Pinpoint the cell where the given text exists, returning its [x, y] midpoint coordinate. 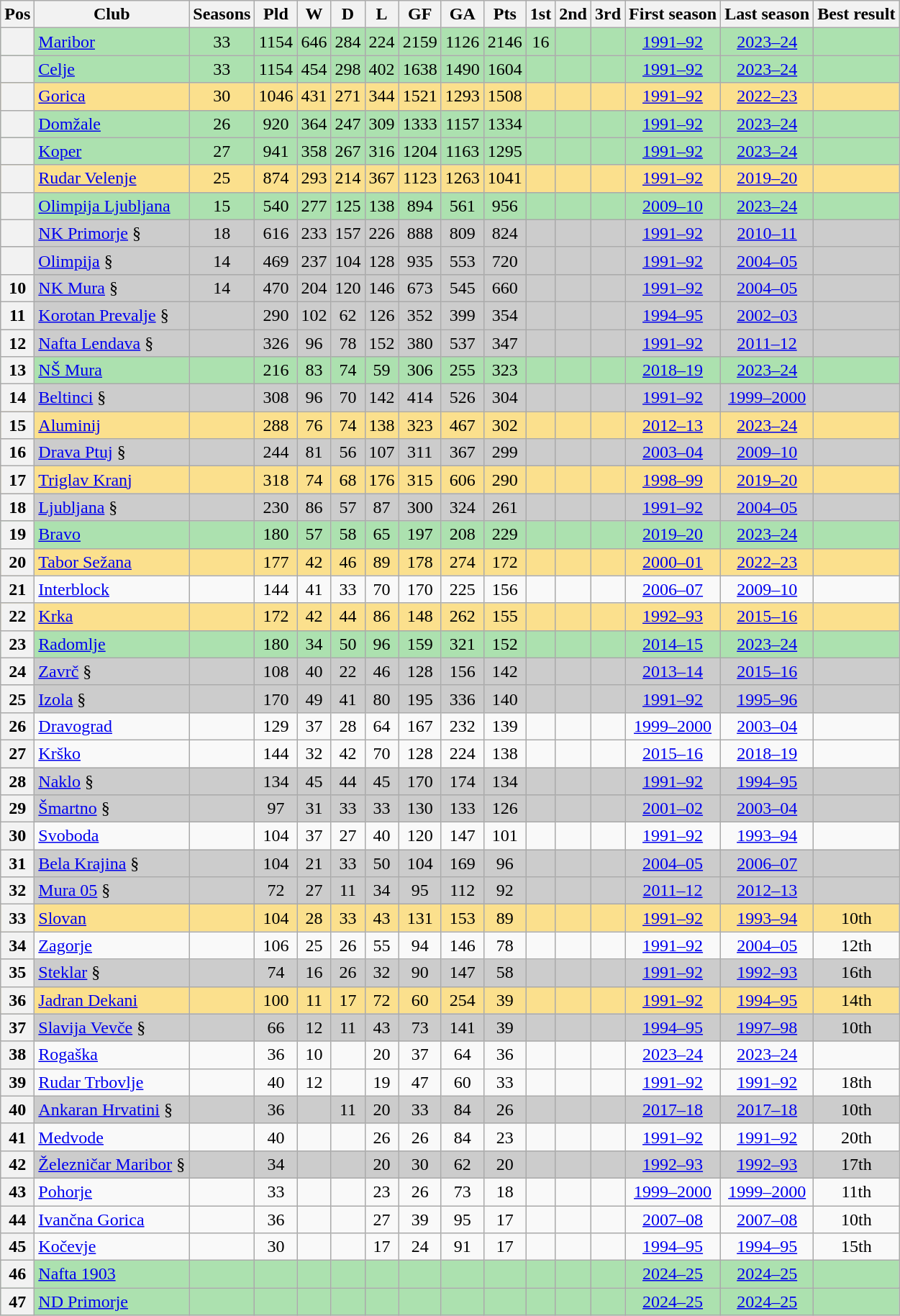
Medvode [112, 1137]
1998–99 [673, 480]
380 [420, 343]
Seasons [222, 14]
56 [348, 453]
155 [505, 617]
284 [348, 42]
1163 [462, 151]
97 [276, 809]
894 [420, 206]
326 [276, 343]
NK Primorje § [112, 233]
537 [462, 343]
Rogaška [112, 1055]
Krško [112, 753]
288 [276, 425]
141 [462, 1027]
358 [314, 151]
Ljubljana § [112, 507]
336 [462, 699]
673 [420, 288]
941 [276, 151]
267 [348, 151]
244 [276, 453]
101 [505, 836]
92 [505, 891]
81 [314, 453]
261 [505, 507]
65 [381, 535]
Radomlje [112, 644]
888 [420, 233]
159 [420, 644]
125 [348, 206]
553 [462, 260]
First season [673, 14]
87 [381, 507]
2000–01 [673, 562]
Korotan Prevalje § [112, 315]
157 [348, 233]
352 [420, 315]
526 [462, 398]
140 [505, 699]
174 [462, 781]
262 [462, 617]
107 [381, 453]
17th [856, 1164]
2010–11 [767, 233]
561 [462, 206]
311 [420, 453]
100 [276, 1000]
920 [276, 124]
1263 [462, 178]
Krka [112, 617]
90 [420, 973]
Aluminij [112, 425]
D [348, 14]
L [381, 14]
255 [462, 371]
Ankaran Hrvatini § [112, 1109]
809 [462, 233]
139 [505, 726]
Pos [17, 14]
177 [276, 562]
29 [17, 809]
Mura 05 § [112, 891]
66 [276, 1027]
229 [505, 535]
16th [856, 973]
254 [462, 1000]
226 [381, 233]
935 [420, 260]
76 [314, 425]
169 [462, 863]
824 [505, 233]
59 [381, 371]
2002–03 [767, 315]
Dravograd [112, 726]
247 [348, 124]
720 [505, 260]
Slavija Vevče § [112, 1027]
956 [505, 206]
35 [17, 973]
Olimpija § [112, 260]
300 [420, 507]
Olimpija Ljubljana [112, 206]
Pts [505, 14]
Bravo [112, 535]
83 [314, 371]
167 [420, 726]
1041 [505, 178]
232 [462, 726]
2159 [420, 42]
347 [505, 343]
11th [856, 1192]
545 [462, 288]
277 [314, 206]
Rudar Velenje [112, 178]
306 [420, 371]
225 [462, 589]
298 [348, 69]
1st [540, 14]
1123 [420, 178]
470 [276, 288]
GF [420, 14]
402 [381, 69]
Zavrč § [112, 671]
Železničar Maribor § [112, 1164]
Celje [112, 69]
431 [314, 96]
2146 [505, 42]
469 [276, 260]
94 [420, 945]
Slovan [112, 918]
18th [856, 1082]
454 [314, 69]
13 [17, 371]
Domžale [112, 124]
2nd [573, 14]
195 [420, 699]
Rudar Trbovlje [112, 1082]
GA [462, 14]
NK Mura § [112, 288]
1126 [462, 42]
660 [505, 288]
Koper [112, 151]
Interblock [112, 589]
176 [381, 480]
Tabor Sežana [112, 562]
1334 [505, 124]
1490 [462, 69]
Gorica [112, 96]
1046 [276, 96]
153 [462, 918]
178 [420, 562]
Naklo § [112, 781]
1997–98 [767, 1027]
Beltinci § [112, 398]
Best result [856, 14]
354 [505, 315]
49 [314, 699]
Nafta 1903 [112, 1274]
129 [276, 726]
308 [276, 398]
414 [420, 398]
14th [856, 1000]
318 [276, 480]
W [314, 14]
1638 [420, 69]
Pohorje [112, 1192]
Zagorje [112, 945]
216 [276, 371]
646 [314, 42]
Jadran Dekani [112, 1000]
540 [276, 206]
80 [381, 699]
208 [462, 535]
274 [462, 562]
ND Primorje [112, 1302]
NŠ Mura [112, 371]
20th [856, 1137]
Steklar § [112, 973]
315 [420, 480]
Šmartno § [112, 809]
230 [276, 507]
12th [856, 945]
Club [112, 14]
467 [462, 425]
324 [462, 507]
606 [462, 480]
344 [381, 96]
1995–96 [767, 699]
293 [314, 178]
131 [420, 918]
271 [348, 96]
1521 [420, 96]
302 [505, 425]
214 [348, 178]
106 [276, 945]
148 [420, 617]
55 [381, 945]
197 [420, 535]
1204 [420, 151]
Izola § [112, 699]
133 [462, 809]
316 [381, 151]
399 [462, 315]
616 [276, 233]
68 [348, 480]
874 [276, 178]
Kočevje [112, 1247]
102 [314, 315]
Drava Ptuj § [112, 453]
2014–15 [673, 644]
233 [314, 233]
204 [314, 288]
38 [17, 1055]
1293 [462, 96]
Maribor [112, 42]
Pld [276, 14]
112 [462, 891]
Last season [767, 14]
364 [314, 124]
Bela Krajina § [112, 863]
1333 [420, 124]
1508 [505, 96]
Ivančna Gorica [112, 1220]
309 [381, 124]
91 [462, 1247]
304 [505, 398]
Nafta Lendava § [112, 343]
Svoboda [112, 836]
237 [314, 260]
2013–14 [673, 671]
130 [420, 809]
299 [505, 453]
108 [276, 671]
15th [856, 1247]
1157 [462, 124]
Triglav Kranj [112, 480]
3rd [607, 14]
1604 [505, 69]
1295 [505, 151]
2001–02 [673, 809]
321 [462, 644]
